Locate the cell with the specified text and output its [X, Y] center coordinate. 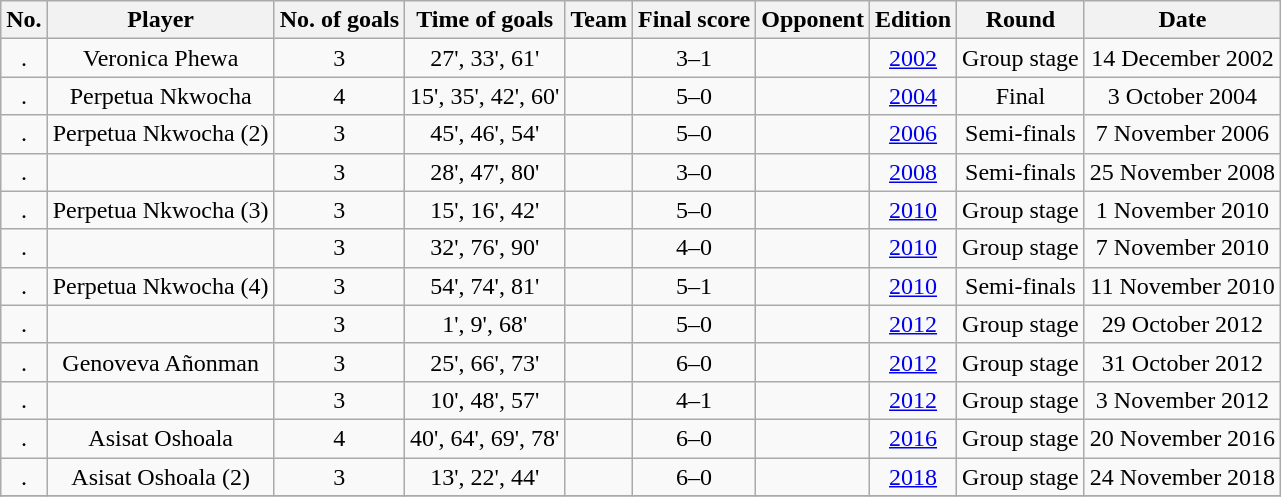
10', 48', 57' [485, 400]
3–0 [694, 172]
3 November 2012 [1182, 400]
Opponent [813, 20]
Player [160, 20]
15', 16', 42' [485, 210]
54', 74', 81' [485, 286]
2004 [912, 96]
Perpetua Nkwocha [160, 96]
Date [1182, 20]
45', 46', 54' [485, 134]
13', 22', 44' [485, 477]
7 November 2006 [1182, 134]
Genoveva Añonman [160, 362]
2018 [912, 477]
3 October 2004 [1182, 96]
15', 35', 42', 60' [485, 96]
2008 [912, 172]
Final [1021, 96]
7 November 2010 [1182, 248]
31 October 2012 [1182, 362]
11 November 2010 [1182, 286]
5–1 [694, 286]
25', 66', 73' [485, 362]
Round [1021, 20]
Final score [694, 20]
4–0 [694, 248]
2016 [912, 438]
25 November 2008 [1182, 172]
Time of goals [485, 20]
2002 [912, 58]
Team [599, 20]
Veronica Phewa [160, 58]
29 October 2012 [1182, 324]
Perpetua Nkwocha (4) [160, 286]
Asisat Oshoala (2) [160, 477]
Perpetua Nkwocha (2) [160, 134]
3–1 [694, 58]
2006 [912, 134]
20 November 2016 [1182, 438]
28', 47', 80' [485, 172]
32', 76', 90' [485, 248]
14 December 2002 [1182, 58]
1', 9', 68' [485, 324]
No. of goals [339, 20]
1 November 2010 [1182, 210]
27', 33', 61' [485, 58]
4–1 [694, 400]
No. [24, 20]
Asisat Oshoala [160, 438]
Edition [912, 20]
24 November 2018 [1182, 477]
Perpetua Nkwocha (3) [160, 210]
40', 64', 69', 78' [485, 438]
